For the text-containing cell, return its midpoint in [x, y] coordinate format. 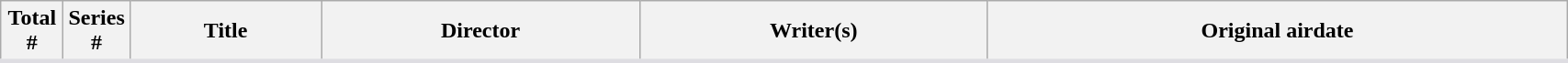
Series# [96, 31]
Original airdate [1277, 31]
Director [480, 31]
Title [226, 31]
Writer(s) [814, 31]
Total# [32, 31]
